Extract the (X, Y) coordinate from the center of the cell holding the provided text.  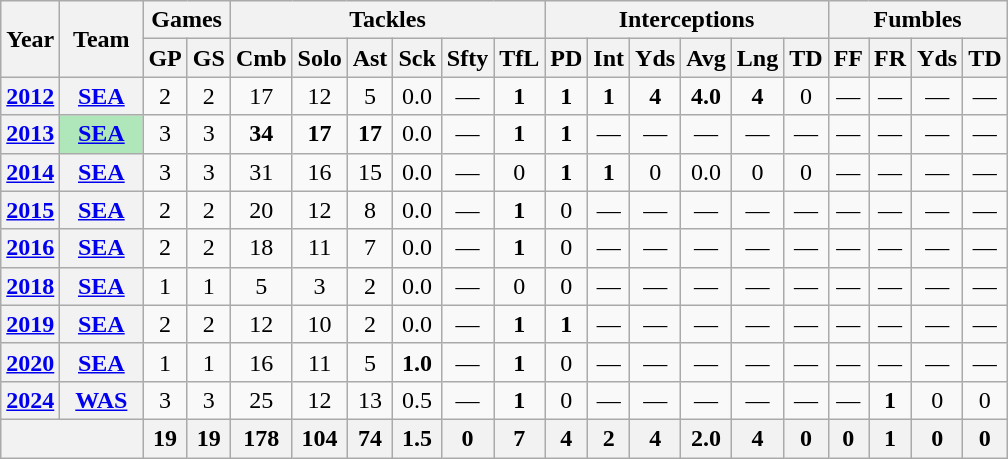
20 (261, 210)
18 (261, 248)
104 (320, 438)
74 (370, 438)
2018 (30, 286)
1.0 (417, 362)
8 (370, 210)
2016 (30, 248)
TfL (520, 58)
Solo (320, 58)
2.0 (706, 438)
Sfty (467, 58)
178 (261, 438)
2013 (30, 134)
Games (186, 20)
31 (261, 172)
GS (208, 58)
4.0 (706, 96)
Tackles (387, 20)
1.5 (417, 438)
Team (102, 39)
15 (370, 172)
Interceptions (686, 20)
2019 (30, 324)
2012 (30, 96)
13 (370, 400)
Lng (757, 58)
Fumbles (918, 20)
GP (165, 58)
0.5 (417, 400)
Cmb (261, 58)
Avg (706, 58)
Ast (370, 58)
10 (320, 324)
WAS (102, 400)
25 (261, 400)
2020 (30, 362)
FR (890, 58)
Sck (417, 58)
FF (848, 58)
2024 (30, 400)
Year (30, 39)
34 (261, 134)
PD (566, 58)
Int (609, 58)
2014 (30, 172)
2015 (30, 210)
